Search for the cell housing the specified text and yield its (X, Y) center coordinate. 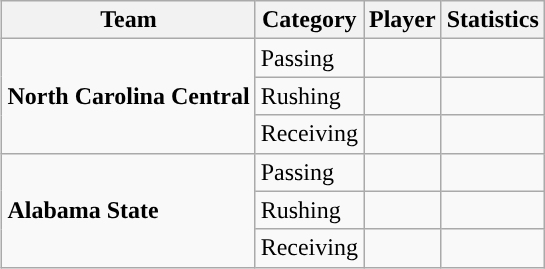
Team (128, 20)
Player (403, 20)
Category (309, 20)
Alabama State (128, 210)
North Carolina Central (128, 96)
Statistics (492, 20)
